Pinpoint the cell where the given text exists, returning its [x, y] midpoint coordinate. 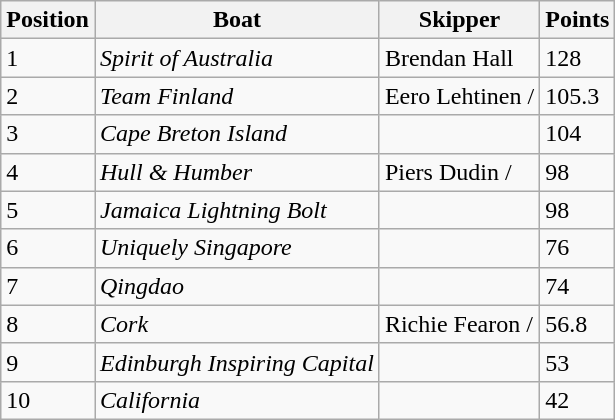
74 [578, 286]
Spirit of Australia [236, 58]
9 [48, 362]
76 [578, 248]
Jamaica Lightning Bolt [236, 210]
42 [578, 400]
Boat [236, 20]
Brendan Hall [459, 58]
Edinburgh Inspiring Capital [236, 362]
Uniquely Singapore [236, 248]
Eero Lehtinen / [459, 96]
10 [48, 400]
Hull & Humber [236, 172]
Richie Fearon / [459, 324]
105.3 [578, 96]
3 [48, 134]
128 [578, 58]
7 [48, 286]
Piers Dudin / [459, 172]
6 [48, 248]
Qingdao [236, 286]
Points [578, 20]
53 [578, 362]
Team Finland [236, 96]
2 [48, 96]
California [236, 400]
56.8 [578, 324]
8 [48, 324]
Cork [236, 324]
5 [48, 210]
1 [48, 58]
Skipper [459, 20]
Position [48, 20]
104 [578, 134]
Cape Breton Island [236, 134]
4 [48, 172]
